From the cell containing the given text, extract its center point as (X, Y) coordinate. 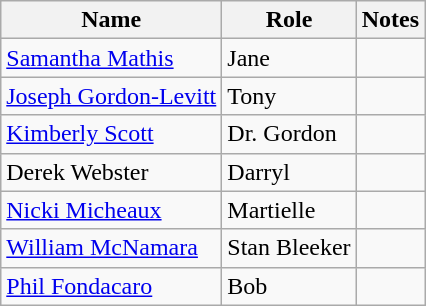
Bob (289, 286)
Dr. Gordon (289, 134)
Samantha Mathis (112, 58)
Joseph Gordon-Levitt (112, 96)
Stan Bleeker (289, 248)
Notes (390, 20)
William McNamara (112, 248)
Role (289, 20)
Tony (289, 96)
Jane (289, 58)
Martielle (289, 210)
Nicki Micheaux (112, 210)
Kimberly Scott (112, 134)
Derek Webster (112, 172)
Phil Fondacaro (112, 286)
Darryl (289, 172)
Name (112, 20)
